Capture the cell that displays the provided text and extract its [x, y] central coordinate. 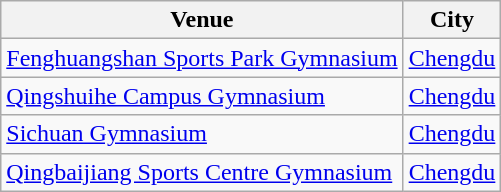
City [452, 20]
Fenghuangshan Sports Park Gymnasium [202, 58]
Qingbaijiang Sports Centre Gymnasium [202, 172]
Qingshuihe Campus Gymnasium [202, 96]
Venue [202, 20]
Sichuan Gymnasium [202, 134]
